Return the (X, Y) coordinate for the center point of the cell that contains the specified text.  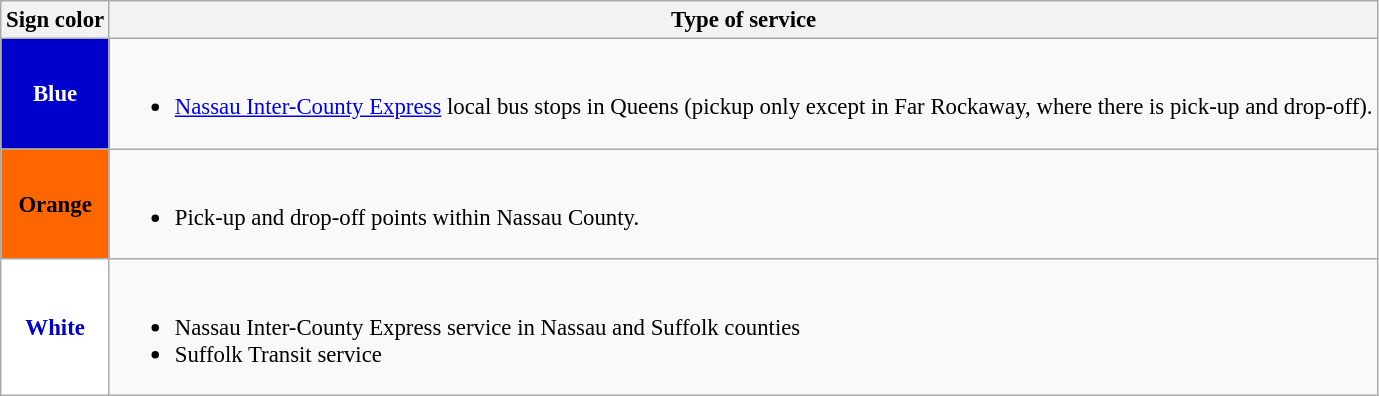
Sign color (56, 20)
White (56, 328)
Nassau Inter-County Express local bus stops in Queens (pickup only except in Far Rockaway, where there is pick-up and drop-off). (743, 94)
Nassau Inter-County Express service in Nassau and Suffolk countiesSuffolk Transit service (743, 328)
Orange (56, 204)
Type of service (743, 20)
Pick-up and drop-off points within Nassau County. (743, 204)
Blue (56, 94)
